Pinpoint the cell where the given text exists, returning its [X, Y] midpoint coordinate. 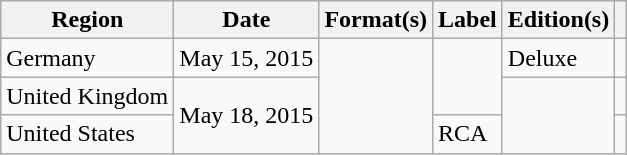
United Kingdom [88, 96]
United States [88, 134]
Region [88, 20]
Date [246, 20]
Format(s) [376, 20]
RCA [468, 134]
Label [468, 20]
May 18, 2015 [246, 115]
Germany [88, 58]
Deluxe [558, 58]
May 15, 2015 [246, 58]
Edition(s) [558, 20]
